Provide the (X, Y) coordinate of the cell's center where the given text is located.  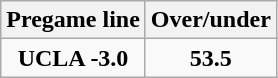
Over/under (210, 20)
Pregame line (74, 20)
53.5 (210, 58)
UCLA -3.0 (74, 58)
